Identify which cell holds the provided text, then report its (x, y) central coordinate. 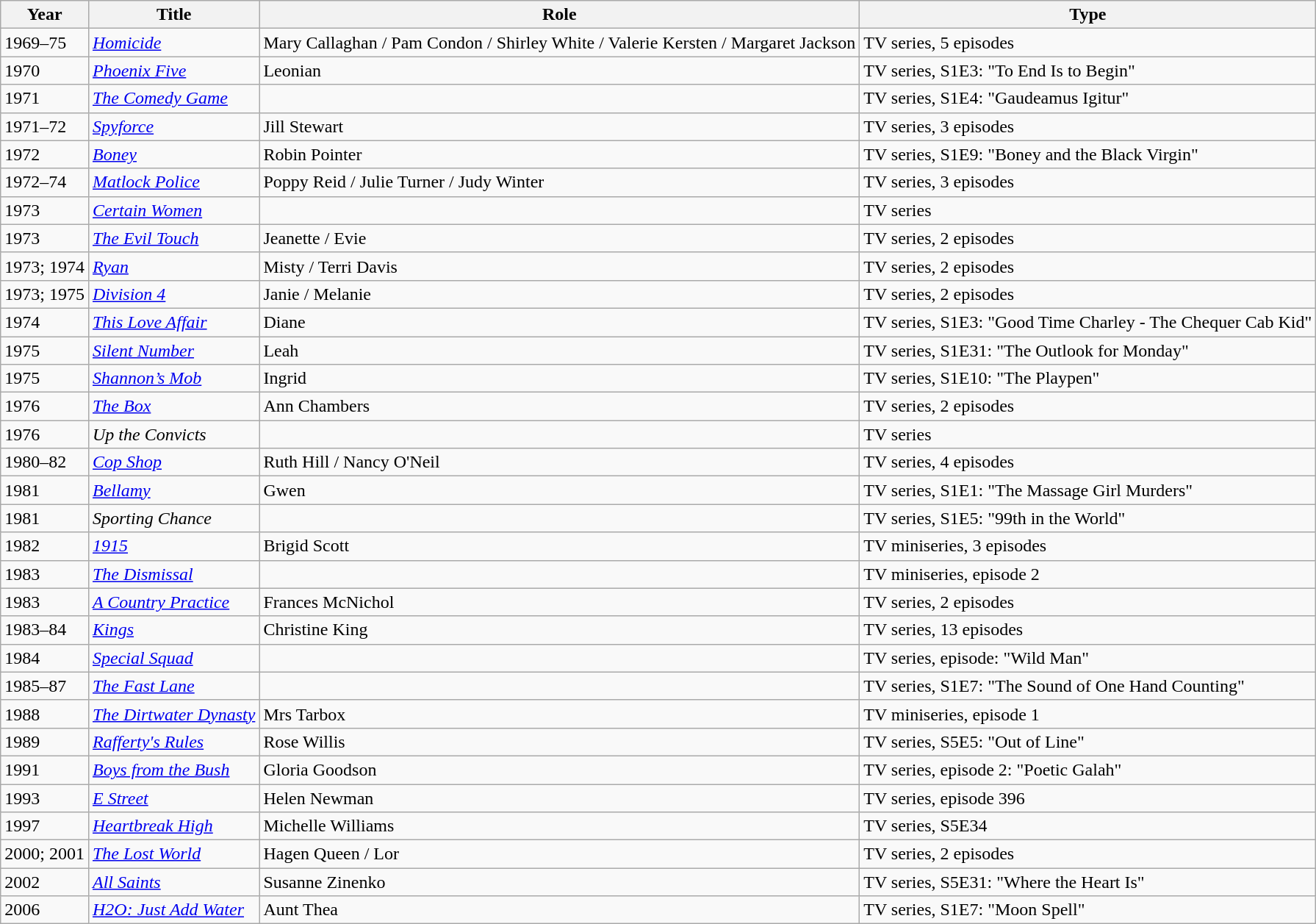
Brigid Scott (560, 546)
TV miniseries, 3 episodes (1087, 546)
This Love Affair (173, 322)
Bellamy (173, 490)
Cop Shop (173, 462)
1971–72 (45, 126)
The Evil Touch (173, 238)
Year (45, 15)
Robin Pointer (560, 154)
TV series, 13 episodes (1087, 630)
1973; 1974 (45, 266)
Misty / Terri Davis (560, 266)
Gwen (560, 490)
Division 4 (173, 294)
Hagen Queen / Lor (560, 854)
2006 (45, 910)
The Lost World (173, 854)
TV series, S1E7: "The Sound of One Hand Counting" (1087, 686)
TV series, episode 396 (1087, 798)
All Saints (173, 882)
1974 (45, 322)
Michelle Williams (560, 826)
TV series, S1E7: "Moon Spell" (1087, 910)
TV series, S1E9: "Boney and the Black Virgin" (1087, 154)
TV miniseries, episode 1 (1087, 714)
Boys from the Bush (173, 770)
Mrs Tarbox (560, 714)
Susanne Zinenko (560, 882)
TV series, episode: "Wild Man" (1087, 658)
The Fast Lane (173, 686)
H2O: Just Add Water (173, 910)
TV series, 4 episodes (1087, 462)
1983–84 (45, 630)
1970 (45, 71)
TV series, episode 2: "Poetic Galah" (1087, 770)
Aunt Thea (560, 910)
A Country Practice (173, 602)
Gloria Goodson (560, 770)
Ryan (173, 266)
Ruth Hill / Nancy O'Neil (560, 462)
The Dirtwater Dynasty (173, 714)
Leah (560, 351)
Role (560, 15)
Homicide (173, 43)
TV series, S1E5: "99th in the World" (1087, 518)
1969–75 (45, 43)
1915 (173, 546)
1989 (45, 742)
E Street (173, 798)
Christine King (560, 630)
1972 (45, 154)
TV series, S1E3: "To End Is to Begin" (1087, 71)
Rafferty's Rules (173, 742)
Up the Convicts (173, 434)
Leonian (560, 71)
1993 (45, 798)
The Dismissal (173, 574)
Phoenix Five (173, 71)
Diane (560, 322)
Ann Chambers (560, 407)
Special Squad (173, 658)
Heartbreak High (173, 826)
TV series, S1E3: "Good Time Charley - The Chequer Cab Kid" (1087, 322)
TV series, S1E1: "The Massage Girl Murders" (1087, 490)
Janie / Melanie (560, 294)
1982 (45, 546)
TV series, S1E10: "The Playpen" (1087, 379)
1988 (45, 714)
TV series, S1E31: "The Outlook for Monday" (1087, 351)
1997 (45, 826)
TV miniseries, episode 2 (1087, 574)
Matlock Police (173, 182)
Boney (173, 154)
Kings (173, 630)
TV series, S5E34 (1087, 826)
The Box (173, 407)
Helen Newman (560, 798)
Mary Callaghan / Pam Condon / Shirley White / Valerie Kersten / Margaret Jackson (560, 43)
Shannon’s Mob (173, 379)
Spyforce (173, 126)
1991 (45, 770)
Ingrid (560, 379)
Rose Willis (560, 742)
1984 (45, 658)
Frances McNichol (560, 602)
2002 (45, 882)
1985–87 (45, 686)
TV series, S5E5: "Out of Line" (1087, 742)
TV series, 5 episodes (1087, 43)
Type (1087, 15)
Certain Women (173, 210)
1973; 1975 (45, 294)
1980–82 (45, 462)
2000; 2001 (45, 854)
TV series, S5E31: "Where the Heart Is" (1087, 882)
TV series, S1E4: "Gaudeamus Igitur" (1087, 99)
Poppy Reid / Julie Turner / Judy Winter (560, 182)
Sporting Chance (173, 518)
Jill Stewart (560, 126)
Silent Number (173, 351)
Jeanette / Evie (560, 238)
1972–74 (45, 182)
1971 (45, 99)
Title (173, 15)
The Comedy Game (173, 99)
